Locate the cell with the specified text and output its (X, Y) center coordinate. 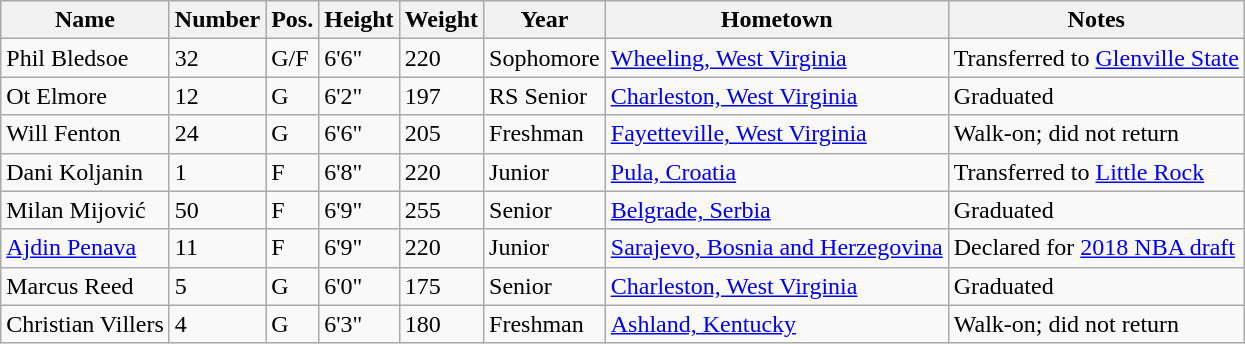
Dani Koljanin (86, 172)
Milan Mijović (86, 210)
180 (441, 324)
1 (217, 172)
24 (217, 134)
175 (441, 286)
12 (217, 96)
Belgrade, Serbia (776, 210)
Notes (1096, 20)
Phil Bledsoe (86, 58)
4 (217, 324)
197 (441, 96)
Sarajevo, Bosnia and Herzegovina (776, 248)
Weight (441, 20)
Marcus Reed (86, 286)
6'0" (359, 286)
Height (359, 20)
11 (217, 248)
Wheeling, West Virginia (776, 58)
6'3" (359, 324)
205 (441, 134)
Fayetteville, West Virginia (776, 134)
Ot Elmore (86, 96)
Number (217, 20)
Name (86, 20)
Pula, Croatia (776, 172)
Hometown (776, 20)
Year (545, 20)
Sophomore (545, 58)
G/F (292, 58)
255 (441, 210)
6'2" (359, 96)
Pos. (292, 20)
Ajdin Penava (86, 248)
32 (217, 58)
Christian Villers (86, 324)
6'8" (359, 172)
Transferred to Glenville State (1096, 58)
5 (217, 286)
Declared for 2018 NBA draft (1096, 248)
RS Senior (545, 96)
Ashland, Kentucky (776, 324)
50 (217, 210)
Will Fenton (86, 134)
Transferred to Little Rock (1096, 172)
